Capture the cell that displays the provided text and extract its (x, y) central coordinate. 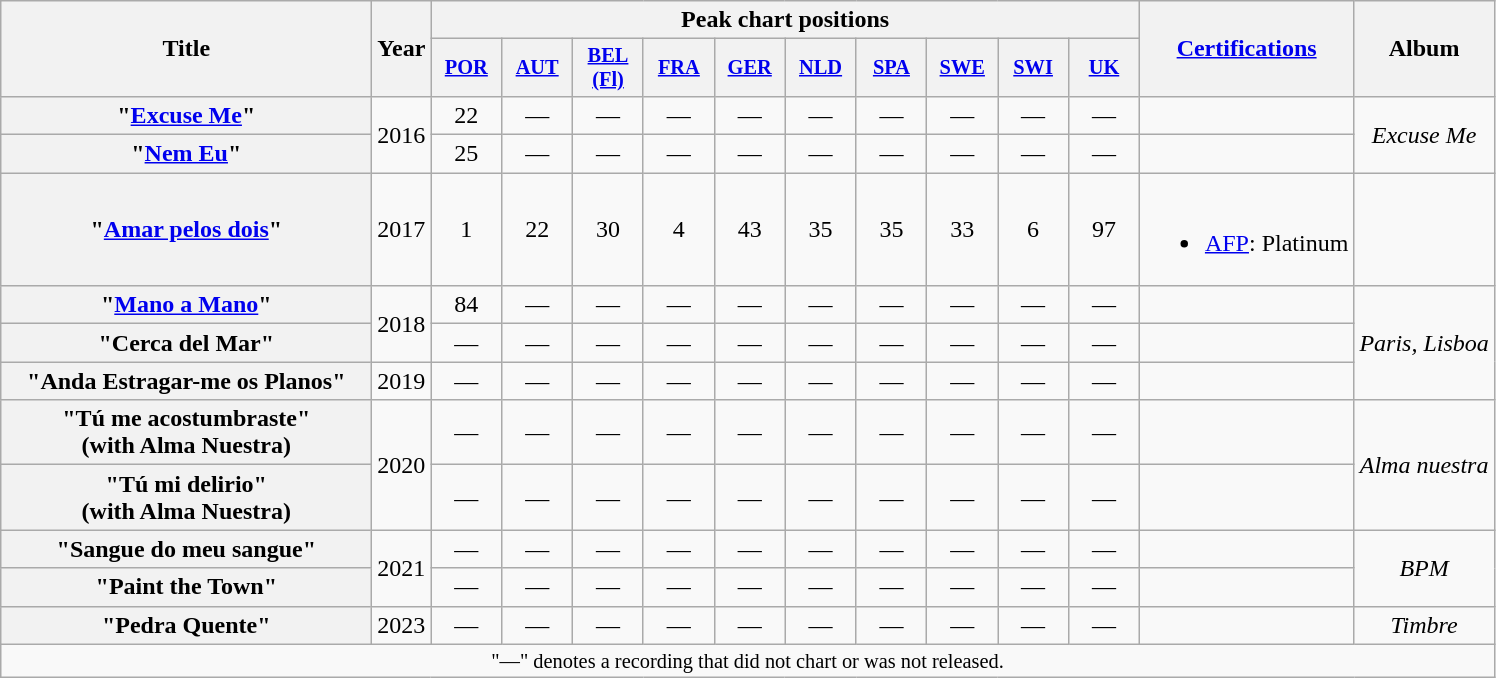
AUT (538, 68)
43 (750, 230)
NLD (820, 68)
1 (466, 230)
Paris, Lisboa (1424, 343)
"Sangue do meu sangue" (186, 549)
"Paint the Town" (186, 587)
4 (678, 230)
Title (186, 49)
2019 (402, 381)
Excuse Me (1424, 134)
2016 (402, 134)
2017 (402, 230)
"Tú mi delirio"(with Alma Nuestra) (186, 498)
BEL (Fl) (608, 68)
Peak chart positions (786, 20)
"Tú me acostumbraste"(with Alma Nuestra) (186, 432)
"Mano a Mano" (186, 305)
2021 (402, 568)
6 (1034, 230)
Year (402, 49)
Album (1424, 49)
SWE (962, 68)
"Amar pelos dois" (186, 230)
2020 (402, 465)
97 (1104, 230)
"Anda Estragar-me os Planos" (186, 381)
SWI (1034, 68)
2018 (402, 324)
2023 (402, 625)
SPA (892, 68)
25 (466, 154)
Alma nuestra (1424, 465)
33 (962, 230)
Timbre (1424, 625)
AFP: Platinum (1246, 230)
POR (466, 68)
BPM (1424, 568)
"Nem Eu" (186, 154)
UK (1104, 68)
Certifications (1246, 49)
"Pedra Quente" (186, 625)
GER (750, 68)
"Excuse Me" (186, 115)
"Cerca del Mar" (186, 343)
FRA (678, 68)
84 (466, 305)
"—" denotes a recording that did not chart or was not released. (748, 661)
30 (608, 230)
